Capture the cell that displays the provided text and extract its [X, Y] central coordinate. 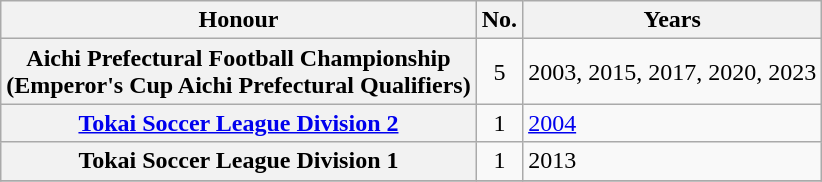
5 [499, 72]
No. [499, 20]
2003, 2015, 2017, 2020, 2023 [672, 72]
Years [672, 20]
Aichi Prefectural Football Championship (Emperor's Cup Aichi Prefectural Qualifiers) [238, 72]
Tokai Soccer League Division 1 [238, 161]
Honour [238, 20]
2013 [672, 161]
Tokai Soccer League Division 2 [238, 123]
2004 [672, 123]
